Identify which cell holds the provided text, then report its [X, Y] central coordinate. 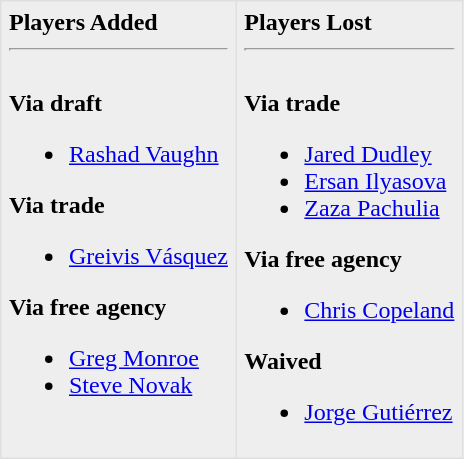
Players Lost Via tradeJared DudleyErsan IlyasovaZaza PachuliaVia free agencyChris CopelandWaivedJorge Gutiérrez [349, 230]
Players Added Via draftRashad VaughnVia tradeGreivis VásquezVia free agencyGreg MonroeSteve Novak [118, 230]
